Output the [X, Y] coordinate of the center of the cell containing the given text.  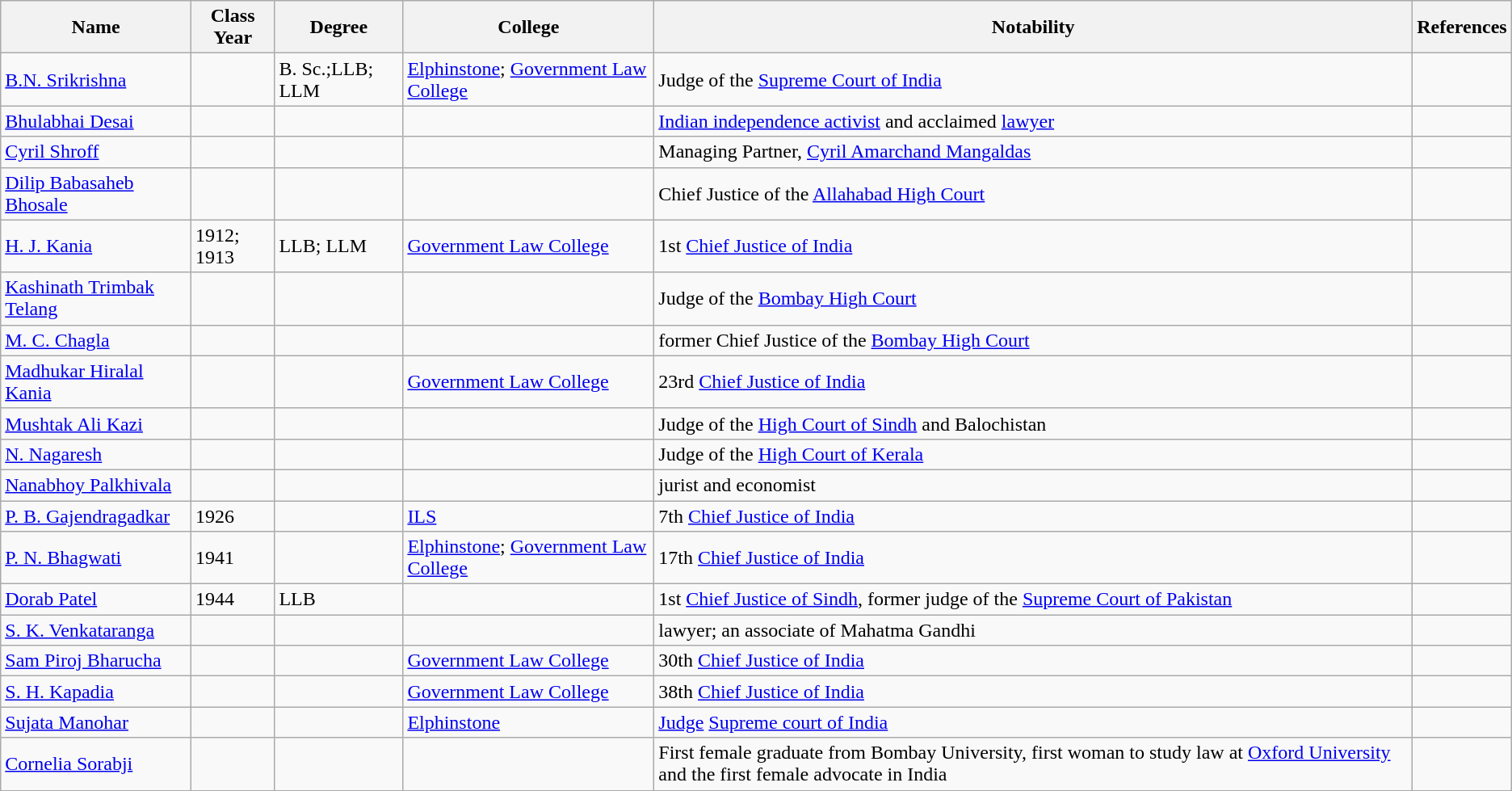
Judge of the Supreme Court of India [1034, 79]
Notability [1034, 27]
S. H. Kapadia [96, 692]
Managing Partner, Cyril Amarchand Mangaldas [1034, 152]
Judge of the Bombay High Court [1034, 299]
Judge Supreme court of India [1034, 722]
Judge of the High Court of Sindh and Balochistan [1034, 423]
1926 [233, 516]
1912; 1913 [233, 246]
ClassYear [233, 27]
1944 [233, 600]
Judge of the High Court of Kerala [1034, 454]
Cornelia Sorabji [96, 764]
P. N. Bhagwati [96, 557]
Dilip Babasaheb Bhosale [96, 194]
Elphinstone [528, 722]
Mushtak Ali Kazi [96, 423]
H. J. Kania [96, 246]
30th Chief Justice of India [1034, 661]
First female graduate from Bombay University, first woman to study law at Oxford University and the first female advocate in India [1034, 764]
23rd Chief Justice of India [1034, 381]
B. Sc.;LLB; LLM [339, 79]
jurist and economist [1034, 485]
former Chief Justice of the Bombay High Court [1034, 340]
Bhulabhai Desai [96, 121]
Indian independence activist and acclaimed lawyer [1034, 121]
Chief Justice of the Allahabad High Court [1034, 194]
Degree [339, 27]
LLB; LLM [339, 246]
Sam Piroj Bharucha [96, 661]
Madhukar Hiralal Kania [96, 381]
7th Chief Justice of India [1034, 516]
LLB [339, 600]
1st Chief Justice of Sindh, former judge of the Supreme Court of Pakistan [1034, 600]
Name [96, 27]
M. C. Chagla [96, 340]
College [528, 27]
Sujata Manohar [96, 722]
References [1462, 27]
N. Nagaresh [96, 454]
S. K. Venkataranga [96, 630]
1941 [233, 557]
38th Chief Justice of India [1034, 692]
ILS [528, 516]
Kashinath Trimbak Telang [96, 299]
17th Chief Justice of India [1034, 557]
Cyril Shroff [96, 152]
B.N. Srikrishna [96, 79]
P. B. Gajendragadkar [96, 516]
1st Chief Justice of India [1034, 246]
lawyer; an associate of Mahatma Gandhi [1034, 630]
Dorab Patel [96, 600]
Nanabhoy Palkhivala [96, 485]
